Detect which cell encompasses the target text, then output its [X, Y] center coordinate. 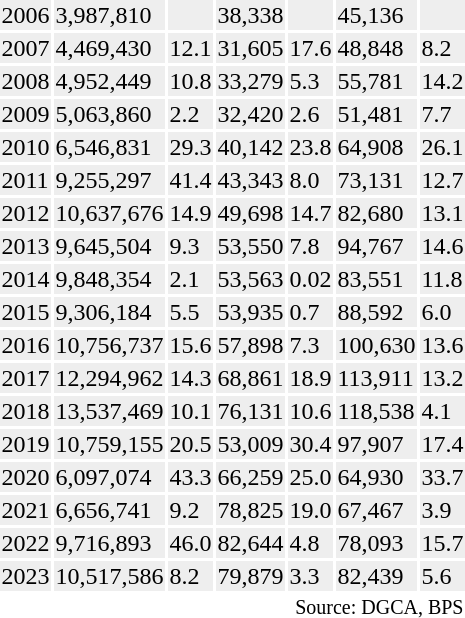
14.2 [442, 81]
2012 [26, 213]
7.7 [442, 114]
2008 [26, 81]
46.0 [190, 543]
12.1 [190, 48]
43,343 [250, 180]
78,825 [250, 510]
38,338 [250, 15]
48,848 [376, 48]
3,987,810 [110, 15]
9,255,297 [110, 180]
97,907 [376, 444]
68,861 [250, 378]
51,481 [376, 114]
2018 [26, 411]
4.8 [310, 543]
73,131 [376, 180]
0.7 [310, 312]
53,563 [250, 279]
31,605 [250, 48]
2007 [26, 48]
6,546,831 [110, 147]
15.7 [442, 543]
10.8 [190, 81]
13.6 [442, 345]
17.4 [442, 444]
67,467 [376, 510]
53,935 [250, 312]
5.5 [190, 312]
55,781 [376, 81]
78,093 [376, 543]
14.6 [442, 246]
14.3 [190, 378]
9.3 [190, 246]
0.02 [310, 279]
2021 [26, 510]
2017 [26, 378]
6.0 [442, 312]
2016 [26, 345]
2015 [26, 312]
3.3 [310, 576]
2023 [26, 576]
53,009 [250, 444]
25.0 [310, 477]
66,259 [250, 477]
14.9 [190, 213]
9,848,354 [110, 279]
43.3 [190, 477]
11.8 [442, 279]
4,952,449 [110, 81]
13,537,469 [110, 411]
15.6 [190, 345]
53,550 [250, 246]
9,645,504 [110, 246]
4,469,430 [110, 48]
10.1 [190, 411]
76,131 [250, 411]
29.3 [190, 147]
88,592 [376, 312]
41.4 [190, 180]
2013 [26, 246]
3.9 [442, 510]
19.0 [310, 510]
79,879 [250, 576]
2022 [26, 543]
12,294,962 [110, 378]
64,908 [376, 147]
17.6 [310, 48]
82,439 [376, 576]
9,306,184 [110, 312]
6,097,074 [110, 477]
10.6 [310, 411]
2010 [26, 147]
2009 [26, 114]
18.9 [310, 378]
8.0 [310, 180]
2.6 [310, 114]
30.4 [310, 444]
2.1 [190, 279]
10,756,737 [110, 345]
118,538 [376, 411]
10,517,586 [110, 576]
6,656,741 [110, 510]
9.2 [190, 510]
2.2 [190, 114]
7.8 [310, 246]
82,644 [250, 543]
26.1 [442, 147]
23.8 [310, 147]
4.1 [442, 411]
100,630 [376, 345]
94,767 [376, 246]
2020 [26, 477]
113,911 [376, 378]
2019 [26, 444]
2006 [26, 15]
10,759,155 [110, 444]
82,680 [376, 213]
7.3 [310, 345]
13.2 [442, 378]
5,063,860 [110, 114]
49,698 [250, 213]
20.5 [190, 444]
45,136 [376, 15]
5.6 [442, 576]
32,420 [250, 114]
10,637,676 [110, 213]
2011 [26, 180]
40,142 [250, 147]
83,551 [376, 279]
9,716,893 [110, 543]
5.3 [310, 81]
33.7 [442, 477]
57,898 [250, 345]
13.1 [442, 213]
64,930 [376, 477]
2014 [26, 279]
14.7 [310, 213]
12.7 [442, 180]
33,279 [250, 81]
